Determine the (X, Y) coordinate at the center of the cell enclosing the given text.  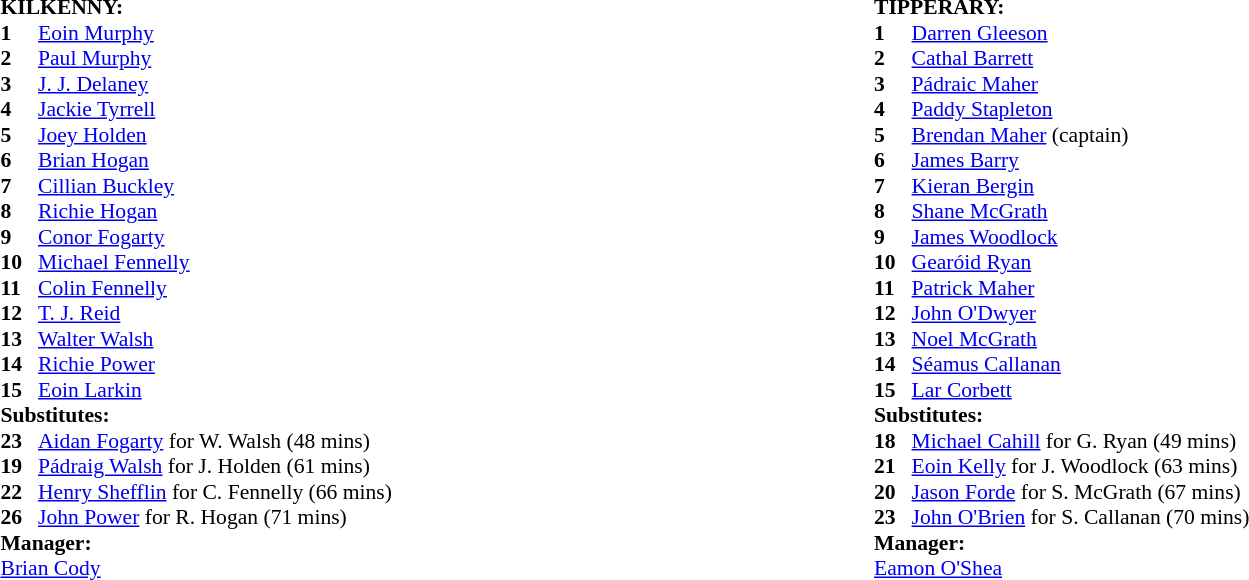
J. J. Delaney (215, 84)
Michael Fennelly (215, 263)
Walter Walsh (215, 339)
Pádraig Walsh for J. Holden (61 mins) (215, 467)
Paul Murphy (215, 59)
Richie Hogan (215, 211)
18 (893, 441)
Richie Power (215, 365)
21 (893, 467)
T. J. Reid (215, 313)
Jackie Tyrrell (215, 109)
Henry Shefflin for C. Fennelly (66 mins) (215, 492)
22 (19, 492)
Cillian Buckley (215, 186)
26 (19, 517)
Conor Fogarty (215, 237)
Eoin Larkin (215, 390)
Aidan Fogarty for W. Walsh (48 mins) (215, 441)
Colin Fennelly (215, 288)
Brian Hogan (215, 161)
19 (19, 467)
Eoin Murphy (215, 33)
John Power for R. Hogan (71 mins) (215, 517)
Joey Holden (215, 135)
20 (893, 492)
